Search for the cell housing the specified text and yield its [X, Y] center coordinate. 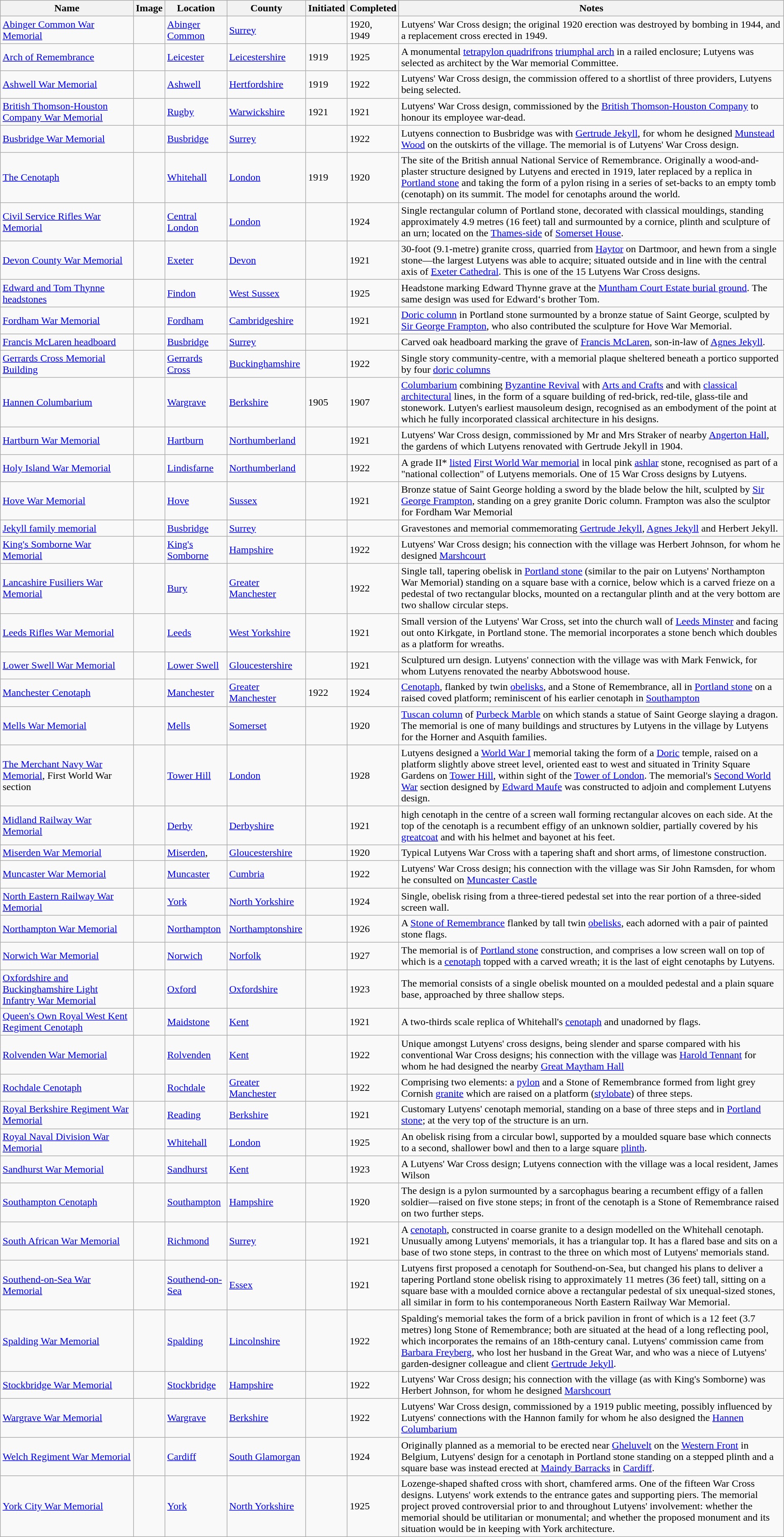
Hove War Memorial [67, 501]
Lutyens' War Cross design; his connection with the village (as with King's Somborne) was Herbert Johnson, for whom he designed Marshcourt [591, 1385]
The Merchant Navy War Memorial, First World War section [67, 775]
Sussex [266, 501]
Spalding [196, 1341]
Ashwell War Memorial [67, 85]
Image [149, 8]
Spalding War Memorial [67, 1341]
Francis McLaren headboard [67, 342]
Headstone marking Edward Thynne grave at the Muntham Court Estate burial ground. The same design was used for Edward‘s brother Tom. [591, 293]
Norwich War Memorial [67, 956]
Oxford [196, 989]
Mells [196, 726]
Norwich [196, 956]
Rochdale [196, 1088]
Maidstone [196, 1022]
Arch of Remembrance [67, 57]
A two-thirds scale replica of Whitehall's cenotaph and unadorned by flags. [591, 1022]
Cambridgeshire [266, 320]
Manchester [196, 693]
Rugby [196, 111]
Derbyshire [266, 825]
Warwickshire [266, 111]
Gerrards Cross [196, 364]
Miserden, [196, 852]
Busbridge War Memorial [67, 139]
Typical Lutyens War Cross with a tapering shaft and short arms, of limestone construction. [591, 852]
Norfolk [266, 956]
Northampton War Memorial [67, 929]
Welch Regiment War Memorial [67, 1456]
Queen's Own Royal West Kent Regiment Cenotaph [67, 1022]
Lutyens' War Cross design; the original 1920 erection was destroyed by bombing in 1944, and a replacement cross erected in 1949. [591, 30]
Holy Island War Memorial [67, 468]
Lincolnshire [266, 1341]
The memorial consists of a single obelisk mounted on a moulded pedestal and a plain square base, approached by three shallow steps. [591, 989]
A Stone of Remembrance flanked by tall twin obelisks, each adorned with a pair of painted stone flags. [591, 929]
Hartburn War Memorial [67, 441]
Derby [196, 825]
Essex [266, 1285]
Abinger Common War Memorial [67, 30]
Oxfordshire [266, 989]
Lindisfarne [196, 468]
Northampton [196, 929]
1928 [373, 775]
Southend-on-Sea War Memorial [67, 1285]
Royal Berkshire Regiment War Memorial [67, 1115]
Civil Service Rifles War Memorial [67, 222]
British Thomson-Houston Company War Memorial [67, 111]
Lutyens' War Cross design, the commission offered to a shortlist of three providers, Lutyens being selected. [591, 85]
Ashwell [196, 85]
Lutyens' War Cross design, commissioned by the British Thomson-Houston Company to honour its employee war-dead. [591, 111]
Gravestones and memorial commemorating Gertrude Jekyll, Agnes Jekyll and Herbert Jekyll. [591, 528]
Lower Swell War Memorial [67, 665]
Bury [196, 588]
Sculptured urn design. Lutyens' connection with the village was with Mark Fenwick, for whom Lutyens renovated the nearby Abbotswood house. [591, 665]
Hartburn [196, 441]
Exeter [196, 260]
West Sussex [266, 293]
Fordham War Memorial [67, 320]
Fordham [196, 320]
Buckinghamshire [266, 364]
Central London [196, 222]
Carved oak headboard marking the grave of Francis McLaren, son-in-law of Agnes Jekyll. [591, 342]
Mells War Memorial [67, 726]
Rochdale Cenotaph [67, 1088]
County [266, 8]
1927 [373, 956]
Cumbria [266, 874]
Lutyens' War Cross design; his connection with the village was Herbert Johnson, for whom he designed Marshcourt [591, 550]
Devon [266, 260]
South African War Memorial [67, 1241]
Findon [196, 293]
Devon County War Memorial [67, 260]
King's Somborne War Memorial [67, 550]
King's Somborne [196, 550]
Gerrards Cross Memorial Building [67, 364]
York City War Memorial [67, 1506]
Single, obelisk rising from a three-tiered pedestal set into the rear portion of a three-sided screen wall. [591, 902]
Northamptonshire [266, 929]
Initiated [327, 8]
Rolvenden War Memorial [67, 1055]
Completed [373, 8]
The Cenotaph [67, 178]
Tower Hill [196, 775]
Hertfordshire [266, 85]
Edward and Tom Thynne headstones [67, 293]
Stockbridge [196, 1385]
Sandhurst [196, 1170]
South Glamorgan [266, 1456]
1905 [327, 402]
Hove [196, 501]
Cardiff [196, 1456]
Notes [591, 8]
Richmond [196, 1241]
Hannen Columbarium [67, 402]
Name [67, 8]
Midland Railway War Memorial [67, 825]
Manchester Cenotaph [67, 693]
A monumental tetrapylon quadrifrons triumphal arch in a railed enclosure; Lutyens was selected as architect by the War memorial Committee. [591, 57]
1920,1949 [373, 30]
Jekyll family memorial [67, 528]
Reading [196, 1115]
Wargrave War Memorial [67, 1418]
Somerset [266, 726]
Southampton Cenotaph [67, 1202]
Royal Naval Division War Memorial [67, 1142]
Leicester [196, 57]
A Lutyens' War Cross design; Lutyens connection with the village was a local resident, James Wilson [591, 1170]
Sandhurst War Memorial [67, 1170]
Southend-on-Sea [196, 1285]
Lutyens' War Cross design; his connection with the village was Sir John Ramsden, for whom he consulted on Muncaster Castle [591, 874]
Stockbridge War Memorial [67, 1385]
Location [196, 8]
Rolvenden [196, 1055]
Leeds Rifles War Memorial [67, 633]
Abinger Common [196, 30]
Leeds [196, 633]
1926 [373, 929]
Southampton [196, 1202]
West Yorkshire [266, 633]
Lancashire Fusiliers War Memorial [67, 588]
North Eastern Railway War Memorial [67, 902]
Muncaster War Memorial [67, 874]
Single story community-centre, with a memorial plaque sheltered beneath a portico supported by four doric columns [591, 364]
Muncaster [196, 874]
1907 [373, 402]
Oxfordshire and Buckinghamshire Light Infantry War Memorial [67, 989]
Customary Lutyens' cenotaph memorial, standing on a base of three steps and in Portland stone; at the very top of the structure is an urn. [591, 1115]
Lower Swell [196, 665]
Leicestershire [266, 57]
Miserden War Memorial [67, 852]
